Scan for the cell matching the given text and deliver its [X, Y] coordinate at center. 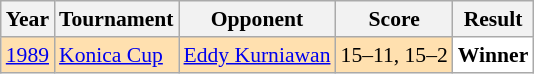
Result [494, 19]
Tournament [116, 19]
Year [28, 19]
Score [394, 19]
15–11, 15–2 [394, 55]
1989 [28, 55]
Winner [494, 55]
Konica Cup [116, 55]
Eddy Kurniawan [258, 55]
Opponent [258, 19]
